Scan for the cell matching the given text and deliver its [X, Y] coordinate at center. 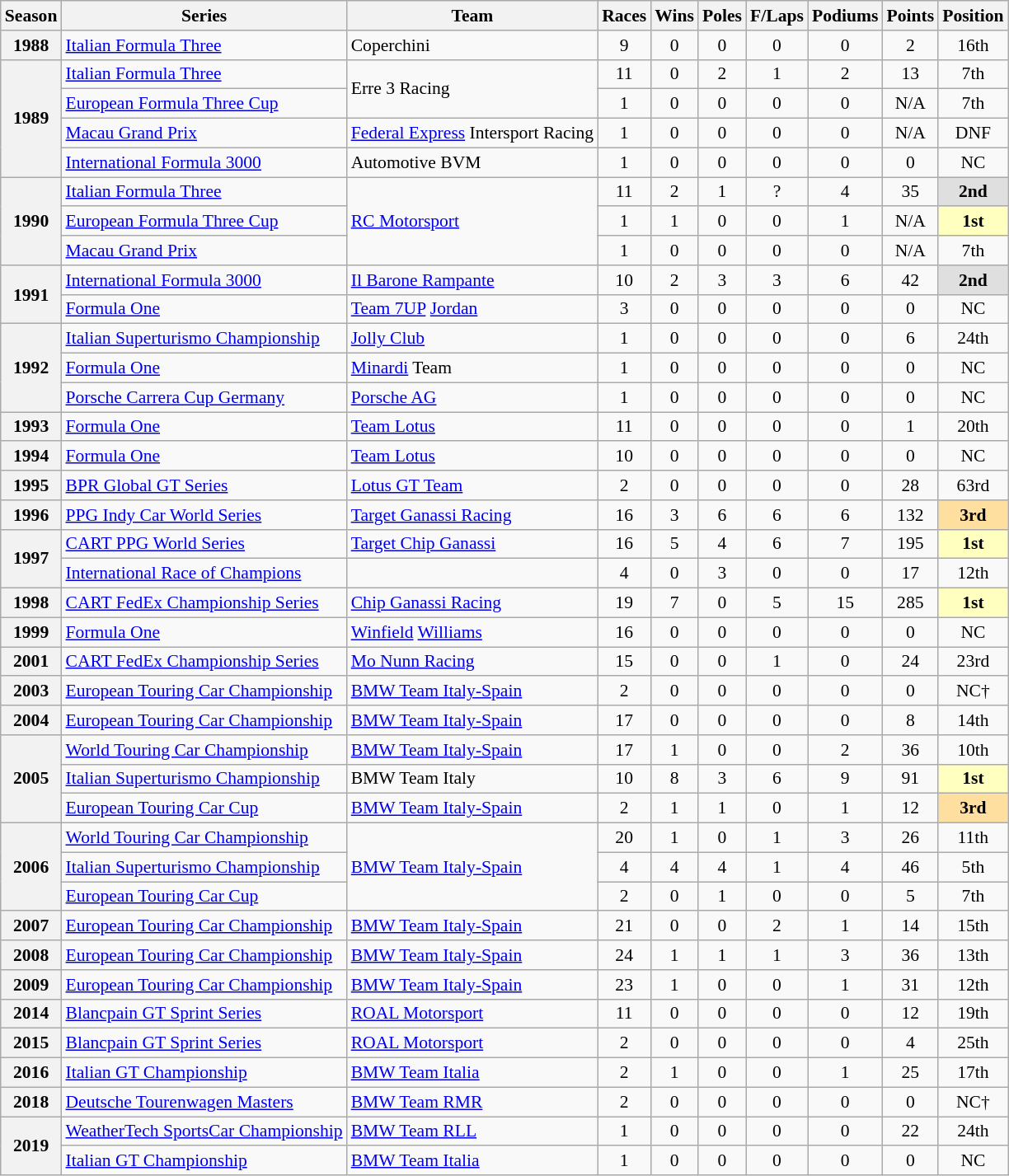
91 [910, 779]
1988 [31, 45]
14 [910, 926]
Coperchini [472, 45]
2001 [31, 662]
2018 [31, 1102]
20th [973, 427]
26 [910, 838]
Races [624, 16]
PPG Indy Car World Series [204, 515]
Winfield Williams [472, 632]
2003 [31, 691]
2015 [31, 1043]
Automotive BVM [472, 162]
63rd [973, 485]
2016 [31, 1073]
13th [973, 955]
DNF [973, 134]
19th [973, 1014]
Team [472, 16]
CART PPG World Series [204, 544]
RC Motorsport [472, 221]
Minardi Team [472, 368]
Wins [674, 16]
Points [910, 16]
132 [910, 515]
Il Barone Rampante [472, 280]
BMW Team RMR [472, 1102]
1999 [31, 632]
Deutsche Tourenwagen Masters [204, 1102]
Mo Nunn Racing [472, 662]
Federal Express Intersport Racing [472, 134]
International Race of Champions [204, 574]
Poles [722, 16]
285 [910, 603]
Season [31, 16]
1998 [31, 603]
14th [973, 720]
Position [973, 16]
2005 [31, 780]
BPR Global GT Series [204, 485]
1994 [31, 457]
21 [624, 926]
Target Chip Ganassi [472, 544]
1990 [31, 221]
2008 [31, 955]
Series [204, 16]
1993 [31, 427]
Target Ganassi Racing [472, 515]
17th [973, 1073]
2009 [31, 985]
? [777, 192]
2007 [31, 926]
195 [910, 544]
25th [973, 1043]
1997 [31, 559]
Team 7UP Jordan [472, 309]
28 [910, 485]
Podiums [846, 16]
2014 [31, 1014]
5th [973, 867]
1989 [31, 118]
BMW Team Italy [472, 779]
23rd [973, 662]
35 [910, 192]
1992 [31, 368]
Jolly Club [472, 339]
22 [910, 1131]
1991 [31, 295]
25 [910, 1073]
2004 [31, 720]
11th [973, 838]
46 [910, 867]
2006 [31, 867]
2019 [31, 1146]
1995 [31, 485]
20 [624, 838]
23 [624, 985]
Porsche AG [472, 397]
WeatherTech SportsCar Championship [204, 1131]
31 [910, 985]
Porsche Carrera Cup Germany [204, 397]
Lotus GT Team [472, 485]
16th [973, 45]
Chip Ganassi Racing [472, 603]
Erre 3 Racing [472, 89]
F/Laps [777, 16]
10th [973, 750]
13 [910, 74]
42 [910, 280]
19 [624, 603]
1996 [31, 515]
15th [973, 926]
BMW Team RLL [472, 1131]
